Extract the [X, Y] coordinate from the center of the cell holding the provided text.  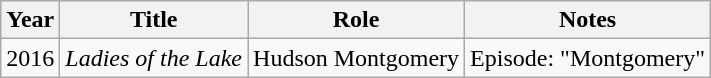
2016 [30, 58]
Episode: "Montgomery" [588, 58]
Year [30, 20]
Title [154, 20]
Role [356, 20]
Ladies of the Lake [154, 58]
Hudson Montgomery [356, 58]
Notes [588, 20]
